Capture the cell that displays the provided text and extract its [X, Y] central coordinate. 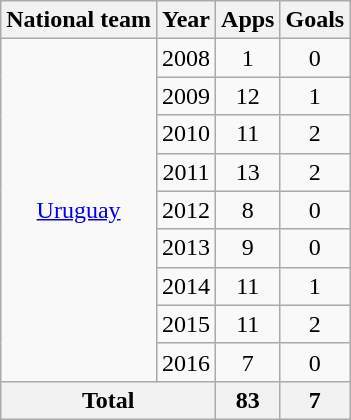
2016 [186, 362]
Uruguay [79, 210]
8 [248, 210]
Total [108, 400]
83 [248, 400]
2012 [186, 210]
2013 [186, 248]
2008 [186, 58]
13 [248, 172]
National team [79, 20]
12 [248, 96]
2015 [186, 324]
Apps [248, 20]
2010 [186, 134]
2011 [186, 172]
2014 [186, 286]
2009 [186, 96]
9 [248, 248]
Goals [315, 20]
Year [186, 20]
